Scan for the cell matching the given text and deliver its (x, y) coordinate at center. 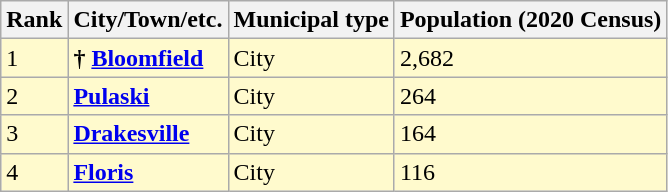
116 (530, 172)
2 (34, 96)
264 (530, 96)
Municipal type (311, 20)
City/Town/etc. (148, 20)
Floris (148, 172)
Population (2020 Census) (530, 20)
Drakesville (148, 134)
2,682 (530, 58)
1 (34, 58)
4 (34, 172)
3 (34, 134)
Pulaski (148, 96)
164 (530, 134)
Rank (34, 20)
† Bloomfield (148, 58)
